Detect which cell encompasses the target text, then output its (x, y) center coordinate. 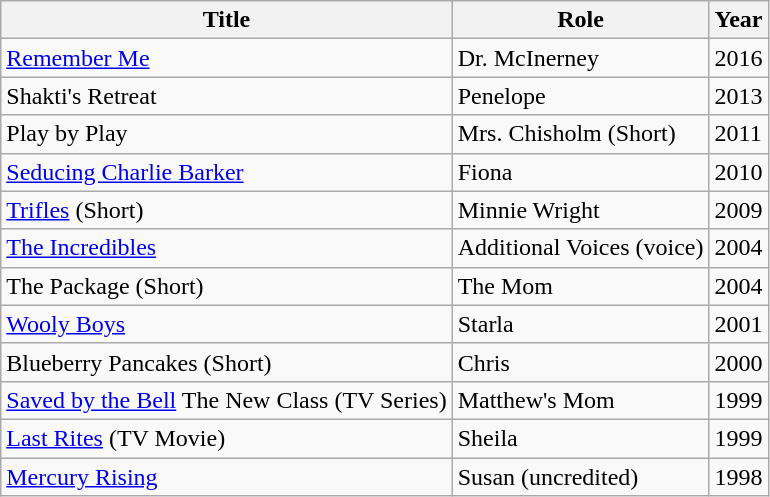
The Mom (580, 286)
2001 (738, 324)
Year (738, 20)
Sheila (580, 438)
Susan (uncredited) (580, 477)
Minnie Wright (580, 210)
2000 (738, 362)
2016 (738, 58)
Seducing Charlie Barker (226, 172)
Play by Play (226, 134)
Last Rites (TV Movie) (226, 438)
2009 (738, 210)
Additional Voices (voice) (580, 248)
1998 (738, 477)
Fiona (580, 172)
The Incredibles (226, 248)
Trifles (Short) (226, 210)
Role (580, 20)
Saved by the Bell The New Class (TV Series) (226, 400)
Mrs. Chisholm (Short) (580, 134)
Shakti's Retreat (226, 96)
Penelope (580, 96)
Wooly Boys (226, 324)
Dr. McInerney (580, 58)
2011 (738, 134)
Matthew's Mom (580, 400)
Starla (580, 324)
Blueberry Pancakes (Short) (226, 362)
Remember Me (226, 58)
The Package (Short) (226, 286)
2010 (738, 172)
Title (226, 20)
Chris (580, 362)
Mercury Rising (226, 477)
2013 (738, 96)
